Extract the (X, Y) coordinate from the center of the cell holding the provided text.  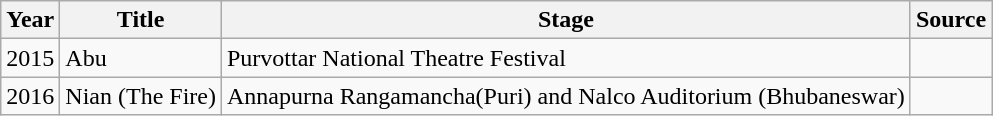
Abu (141, 58)
Stage (566, 20)
2016 (30, 96)
Annapurna Rangamancha(Puri) and Nalco Auditorium (Bhubaneswar) (566, 96)
Purvottar National Theatre Festival (566, 58)
Title (141, 20)
Source (950, 20)
2015 (30, 58)
Year (30, 20)
Nian (The Fire) (141, 96)
